Locate the cell with the specified text and output its [X, Y] center coordinate. 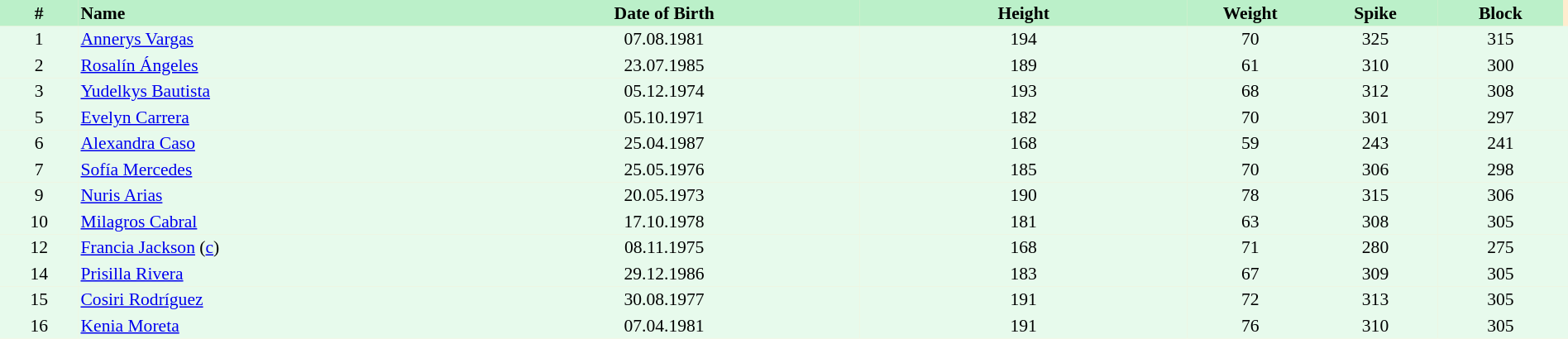
Yudelkys Bautista [273, 91]
14 [39, 274]
297 [1500, 117]
5 [39, 117]
181 [1024, 222]
15 [39, 299]
Spike [1374, 13]
78 [1250, 195]
59 [1250, 144]
20.05.1973 [664, 195]
Evelyn Carrera [273, 117]
6 [39, 144]
301 [1374, 117]
68 [1250, 91]
30.08.1977 [664, 299]
Block [1500, 13]
05.10.1971 [664, 117]
9 [39, 195]
25.05.1976 [664, 169]
05.12.1974 [664, 91]
1 [39, 40]
2 [39, 65]
76 [1250, 326]
190 [1024, 195]
325 [1374, 40]
189 [1024, 65]
07.08.1981 [664, 40]
25.04.1987 [664, 144]
298 [1500, 169]
3 [39, 91]
Date of Birth [664, 13]
72 [1250, 299]
Kenia Moreta [273, 326]
17.10.1978 [664, 222]
23.07.1985 [664, 65]
241 [1500, 144]
Sofía Mercedes [273, 169]
Weight [1250, 13]
194 [1024, 40]
12 [39, 248]
67 [1250, 274]
Height [1024, 13]
# [39, 13]
Milagros Cabral [273, 222]
63 [1250, 222]
243 [1374, 144]
07.04.1981 [664, 326]
08.11.1975 [664, 248]
Nuris Arias [273, 195]
Name [273, 13]
309 [1374, 274]
7 [39, 169]
183 [1024, 274]
280 [1374, 248]
300 [1500, 65]
185 [1024, 169]
Annerys Vargas [273, 40]
16 [39, 326]
182 [1024, 117]
275 [1500, 248]
10 [39, 222]
Prisilla Rivera [273, 274]
312 [1374, 91]
Cosiri Rodríguez [273, 299]
71 [1250, 248]
Alexandra Caso [273, 144]
193 [1024, 91]
61 [1250, 65]
Francia Jackson (c) [273, 248]
Rosalín Ángeles [273, 65]
313 [1374, 299]
29.12.1986 [664, 274]
